Return the [X, Y] coordinate for the center point of the cell that contains the specified text.  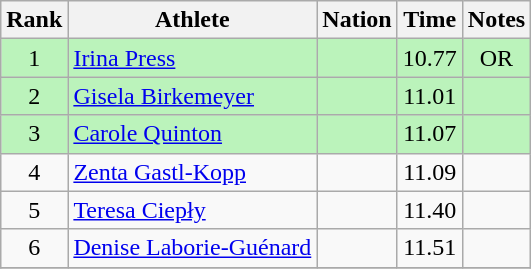
11.09 [430, 172]
3 [34, 134]
11.51 [430, 248]
6 [34, 248]
Gisela Birkemeyer [192, 96]
Rank [34, 20]
OR [496, 58]
Notes [496, 20]
Irina Press [192, 58]
11.40 [430, 210]
11.07 [430, 134]
Carole Quinton [192, 134]
4 [34, 172]
1 [34, 58]
11.01 [430, 96]
Denise Laborie-Guénard [192, 248]
5 [34, 210]
Teresa Ciepły [192, 210]
Athlete [192, 20]
Nation [357, 20]
2 [34, 96]
Time [430, 20]
10.77 [430, 58]
Zenta Gastl-Kopp [192, 172]
